Detect which cell encompasses the target text, then output its (X, Y) center coordinate. 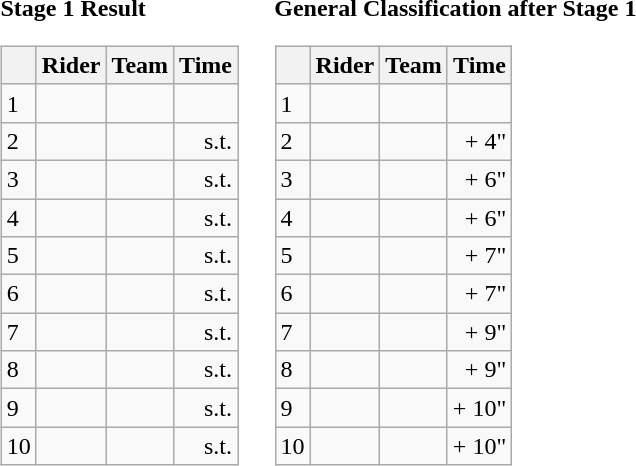
+ 4" (479, 141)
